Capture the cell that displays the provided text and extract its (x, y) central coordinate. 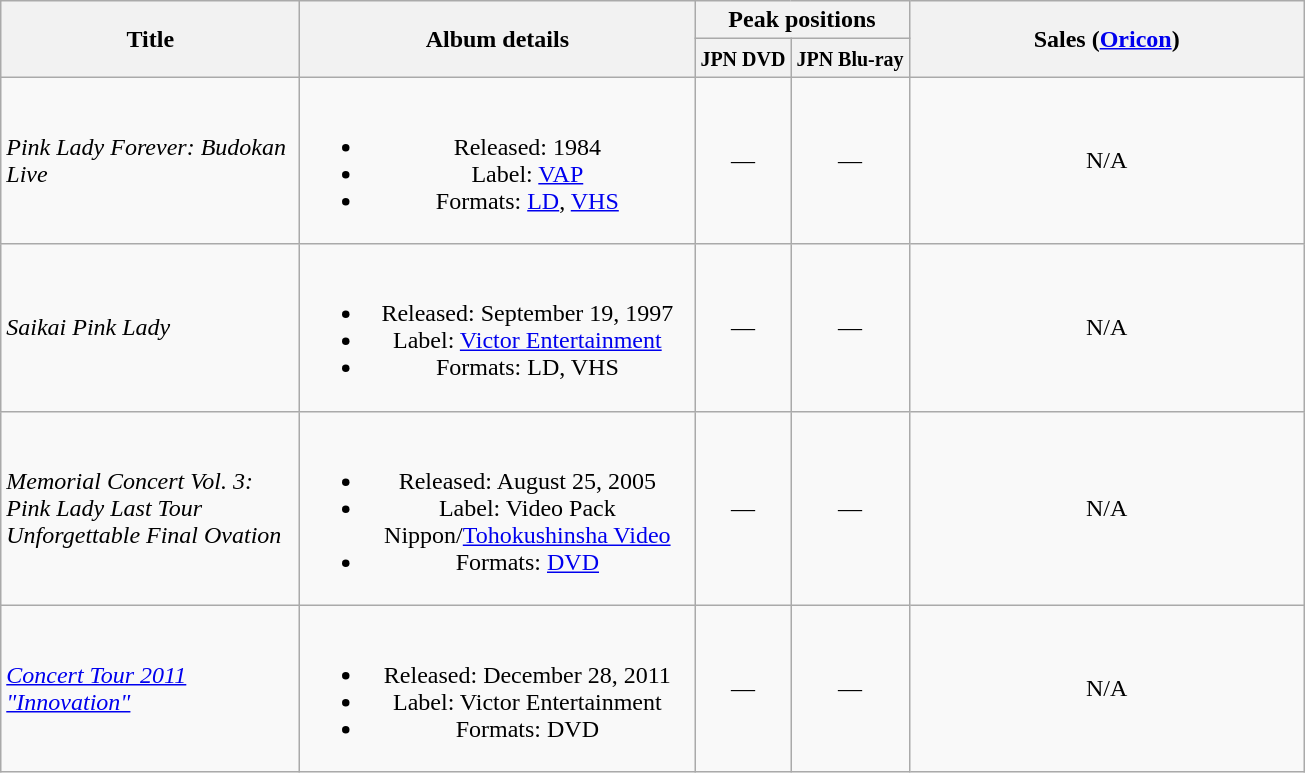
JPN Blu-ray (850, 58)
Released: December 28, 2011Label: Victor EntertainmentFormats: DVD (498, 688)
Released: August 25, 2005Label: Video Pack Nippon/Tohokushinsha VideoFormats: DVD (498, 508)
Sales (Oricon) (1106, 39)
Saikai Pink Lady (150, 328)
Released: September 19, 1997Label: Victor EntertainmentFormats: LD, VHS (498, 328)
Pink Lady Forever: Budokan Live (150, 160)
Peak positions (802, 20)
JPN DVD (743, 58)
Concert Tour 2011 "Innovation" (150, 688)
Album details (498, 39)
Title (150, 39)
Memorial Concert Vol. 3: Pink Lady Last Tour Unforgettable Final Ovation (150, 508)
Released: 1984Label: VAPFormats: LD, VHS (498, 160)
